Capture the cell that displays the provided text and extract its (X, Y) central coordinate. 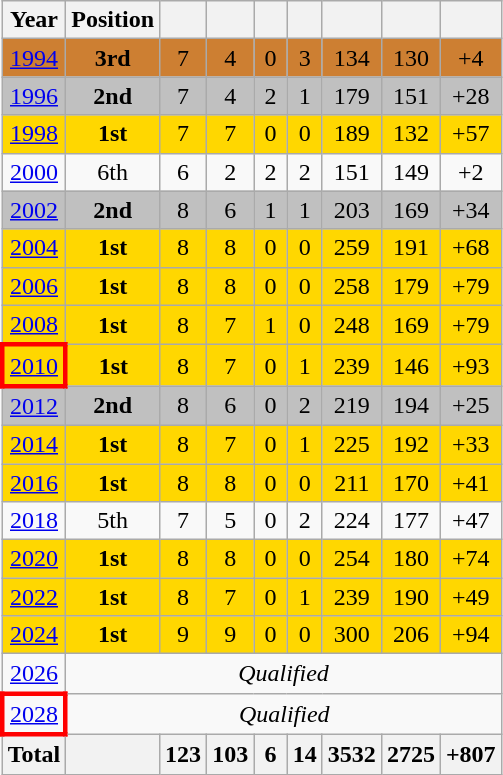
2010 (34, 366)
123 (184, 754)
225 (352, 444)
5th (113, 521)
192 (410, 444)
3532 (352, 754)
+94 (470, 635)
2028 (34, 714)
2725 (410, 754)
206 (410, 635)
170 (410, 483)
+25 (470, 406)
Position (113, 20)
+4 (470, 58)
248 (352, 325)
254 (352, 559)
2018 (34, 521)
2012 (34, 406)
1998 (34, 134)
177 (410, 521)
134 (352, 58)
149 (410, 172)
+28 (470, 96)
2020 (34, 559)
2014 (34, 444)
+34 (470, 210)
189 (352, 134)
2016 (34, 483)
130 (410, 58)
259 (352, 248)
Total (34, 754)
203 (352, 210)
+2 (470, 172)
2002 (34, 210)
258 (352, 286)
3rd (113, 58)
+807 (470, 754)
132 (410, 134)
+49 (470, 597)
1994 (34, 58)
+33 (470, 444)
300 (352, 635)
2000 (34, 172)
194 (410, 406)
+47 (470, 521)
5 (230, 521)
211 (352, 483)
146 (410, 366)
+41 (470, 483)
224 (352, 521)
Year (34, 20)
+93 (470, 366)
2026 (34, 674)
2006 (34, 286)
2022 (34, 597)
219 (352, 406)
2008 (34, 325)
14 (304, 754)
2004 (34, 248)
1996 (34, 96)
2024 (34, 635)
191 (410, 248)
190 (410, 597)
6th (113, 172)
3 (304, 58)
+57 (470, 134)
+68 (470, 248)
+74 (470, 559)
103 (230, 754)
180 (410, 559)
